Find where the given text appears and provide that cell's center as (x, y) coordinate. 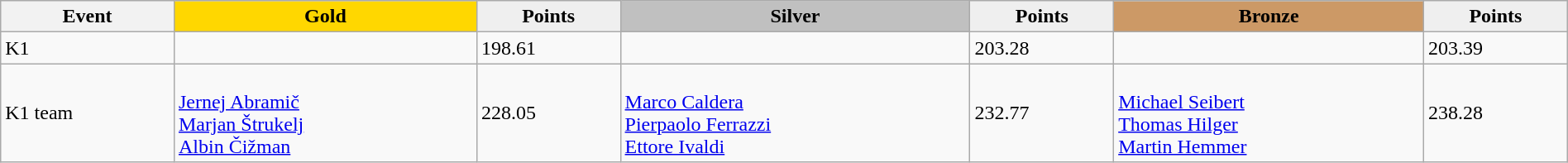
203.28 (1042, 48)
Bronze (1269, 17)
Michael SeibertThomas HilgerMartin Hemmer (1269, 113)
K1 (88, 48)
228.05 (548, 113)
K1 team (88, 113)
Gold (325, 17)
198.61 (548, 48)
Silver (796, 17)
Event (88, 17)
238.28 (1496, 113)
203.39 (1496, 48)
Jernej AbramičMarjan ŠtrukeljAlbin Čižman (325, 113)
232.77 (1042, 113)
Marco CalderaPierpaolo FerrazziEttore Ivaldi (796, 113)
